From the cell containing the given text, extract its center point as [x, y] coordinate. 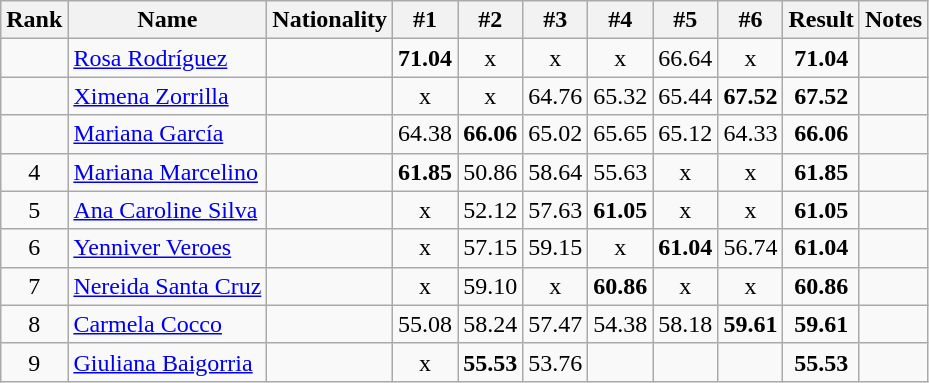
59.15 [556, 248]
58.18 [686, 324]
64.76 [556, 96]
Giuliana Baigorria [168, 362]
#2 [490, 20]
Carmela Cocco [168, 324]
4 [34, 172]
65.12 [686, 134]
Nereida Santa Cruz [168, 286]
55.63 [620, 172]
65.44 [686, 96]
66.64 [686, 58]
#5 [686, 20]
Mariana García [168, 134]
53.76 [556, 362]
52.12 [490, 210]
57.63 [556, 210]
58.24 [490, 324]
Mariana Marcelino [168, 172]
Nationality [330, 20]
57.15 [490, 248]
50.86 [490, 172]
Yenniver Veroes [168, 248]
Notes [893, 20]
#1 [426, 20]
54.38 [620, 324]
#3 [556, 20]
6 [34, 248]
58.64 [556, 172]
#4 [620, 20]
8 [34, 324]
Ximena Zorrilla [168, 96]
Result [821, 20]
65.32 [620, 96]
9 [34, 362]
#6 [750, 20]
65.02 [556, 134]
57.47 [556, 324]
55.08 [426, 324]
64.33 [750, 134]
Name [168, 20]
7 [34, 286]
59.10 [490, 286]
Rank [34, 20]
Ana Caroline Silva [168, 210]
5 [34, 210]
64.38 [426, 134]
56.74 [750, 248]
Rosa Rodríguez [168, 58]
65.65 [620, 134]
